Search for the cell housing the specified text and yield its (x, y) center coordinate. 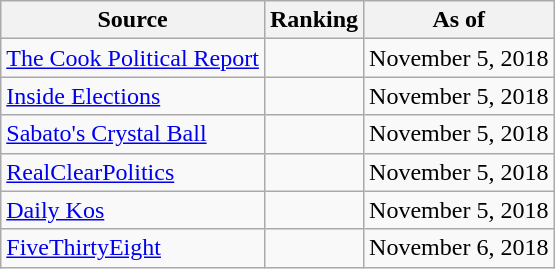
Ranking (314, 20)
November 6, 2018 (459, 248)
As of (459, 20)
Inside Elections (133, 96)
The Cook Political Report (133, 58)
RealClearPolitics (133, 172)
Daily Kos (133, 210)
Sabato's Crystal Ball (133, 134)
Source (133, 20)
FiveThirtyEight (133, 248)
